Search for the cell housing the specified text and yield its [X, Y] center coordinate. 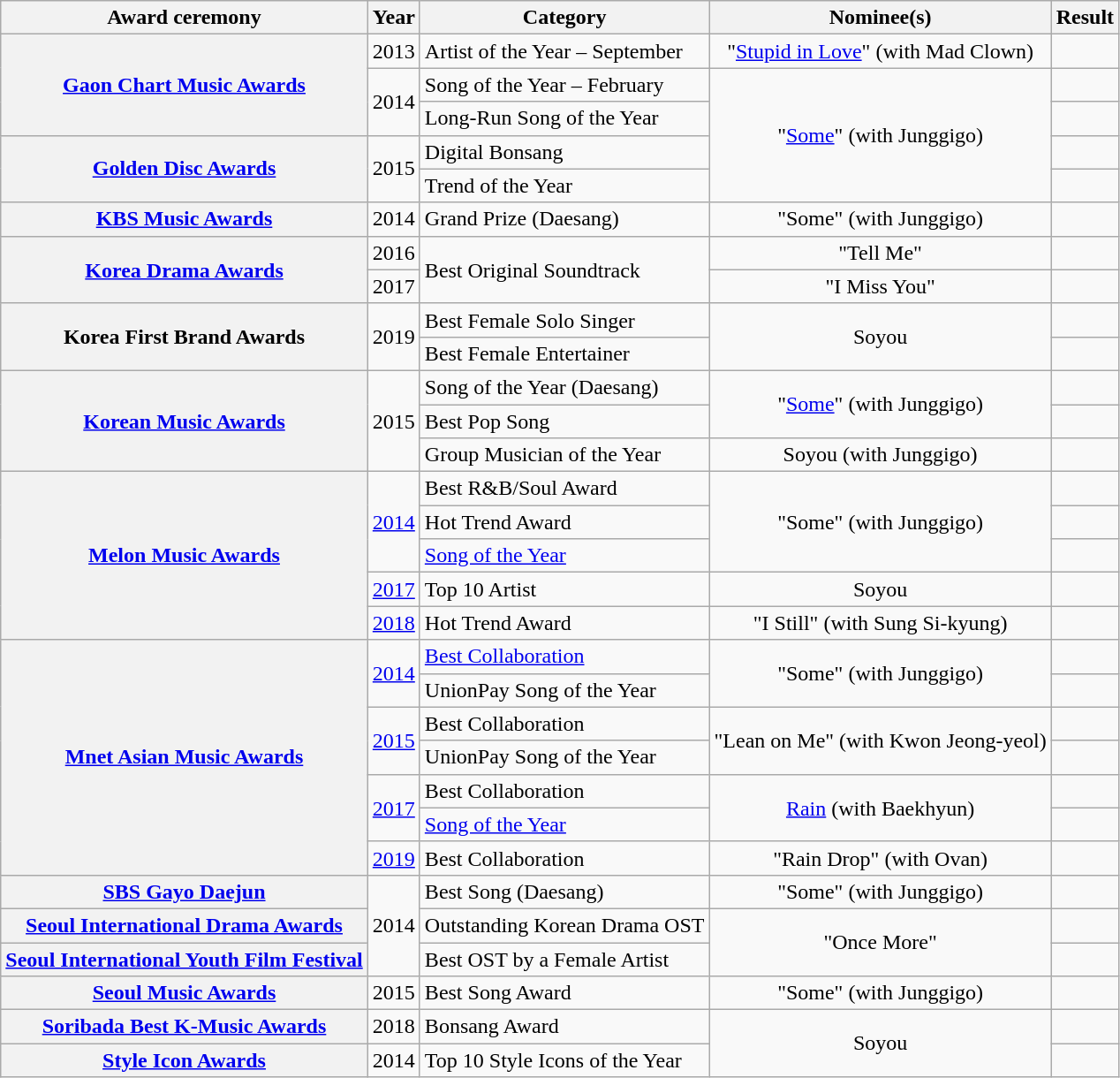
Digital Bonsang [564, 152]
SBS Gayo Daejun [185, 892]
"I Miss You" [880, 286]
Mnet Asian Music Awards [185, 757]
Gaon Chart Music Awards [185, 85]
Korea First Brand Awards [185, 337]
Year [394, 18]
KBS Music Awards [185, 219]
Category [564, 18]
Best Song (Daesang) [564, 892]
"Rain Drop" (with Ovan) [880, 858]
"Tell Me" [880, 253]
Best Female Solo Singer [564, 320]
"I Still" (with Sung Si-kyung) [880, 623]
Group Musician of the Year [564, 455]
Best Original Soundtrack [564, 269]
Korean Music Awards [185, 421]
Top 10 Artist [564, 589]
2013 [394, 51]
Best Female Entertainer [564, 353]
Korea Drama Awards [185, 269]
Style Icon Awards [185, 1060]
Seoul International Drama Awards [185, 925]
Song of the Year (Daesang) [564, 387]
Artist of the Year – September [564, 51]
Best OST by a Female Artist [564, 959]
Nominee(s) [880, 18]
Award ceremony [185, 18]
Best Pop Song [564, 421]
Best R&B/Soul Award [564, 489]
Soyou (with Junggigo) [880, 455]
Soribada Best K-Music Awards [185, 1027]
Trend of the Year [564, 186]
Seoul Music Awards [185, 993]
"Once More" [880, 942]
Result [1085, 18]
Melon Music Awards [185, 556]
Song of the Year – February [564, 85]
Grand Prize (Daesang) [564, 219]
Rain (with Baekhyun) [880, 808]
2016 [394, 253]
Seoul International Youth Film Festival [185, 959]
Best Song Award [564, 993]
Bonsang Award [564, 1027]
Golden Disc Awards [185, 169]
"Lean on Me" (with Kwon Jeong-yeol) [880, 740]
Long-Run Song of the Year [564, 118]
Outstanding Korean Drama OST [564, 925]
"Stupid in Love" (with Mad Clown) [880, 51]
Top 10 Style Icons of the Year [564, 1060]
